Search for the cell housing the specified text and yield its [x, y] center coordinate. 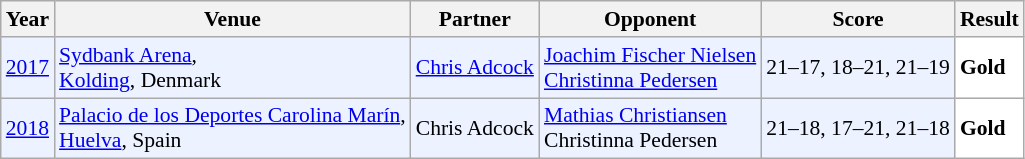
Mathias Christiansen Christinna Pedersen [650, 128]
21–18, 17–21, 21–18 [858, 128]
Venue [232, 19]
Sydbank Arena,Kolding, Denmark [232, 68]
2017 [28, 68]
Result [990, 19]
2018 [28, 128]
Partner [475, 19]
Score [858, 19]
Palacio de los Deportes Carolina Marín,Huelva, Spain [232, 128]
21–17, 18–21, 21–19 [858, 68]
Opponent [650, 19]
Joachim Fischer Nielsen Christinna Pedersen [650, 68]
Year [28, 19]
